For the text-containing cell, return its midpoint in [X, Y] coordinate format. 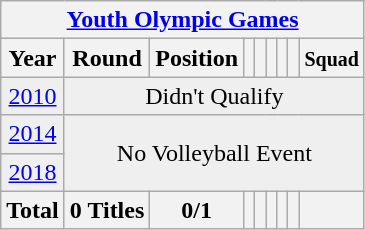
2014 [33, 134]
Total [33, 210]
0/1 [197, 210]
2010 [33, 96]
2018 [33, 172]
Squad [332, 58]
Year [33, 58]
Youth Olympic Games [183, 20]
0 Titles [107, 210]
Position [197, 58]
Round [107, 58]
Didn't Qualify [214, 96]
No Volleyball Event [214, 153]
